Detect which cell encompasses the target text, then output its (x, y) center coordinate. 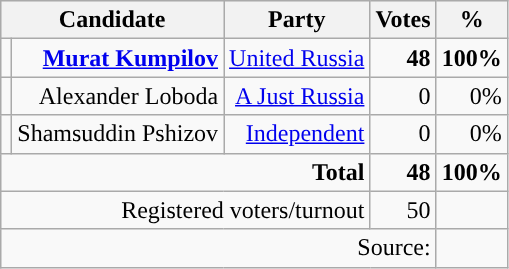
Votes (403, 20)
Registered voters/turnout (186, 210)
Source: (218, 248)
Total (186, 172)
Party (297, 20)
Candidate (112, 20)
A Just Russia (297, 96)
% (472, 20)
Alexander Loboda (118, 96)
United Russia (297, 58)
50 (403, 210)
Independent (297, 134)
Shamsuddin Pshizov (118, 134)
Murat Kumpilov (118, 58)
